For the text-containing cell, return its midpoint in (X, Y) coordinate format. 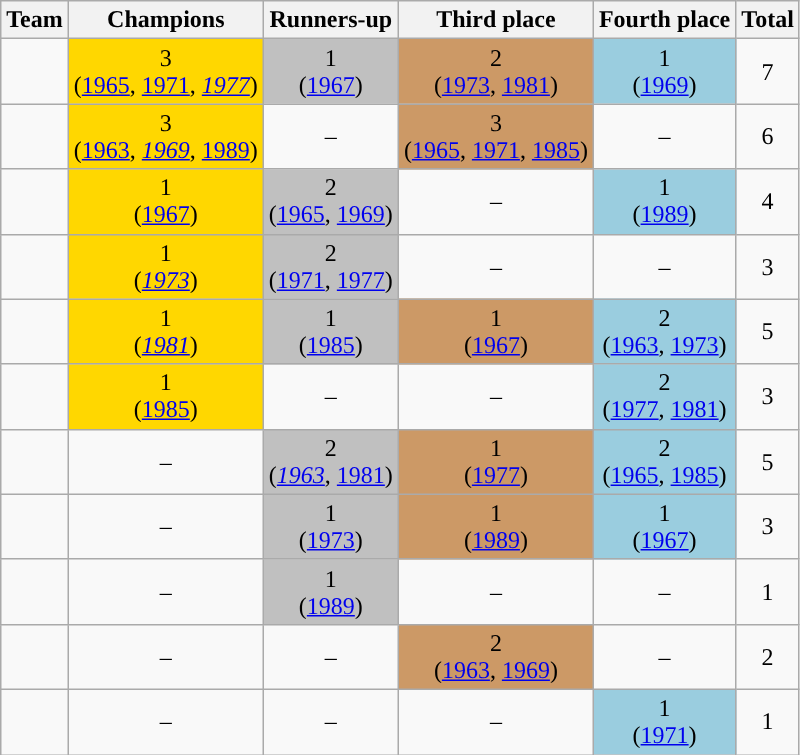
Team (35, 20)
1(1971) (664, 722)
2(1973, 1981) (496, 72)
2(1971, 1977) (330, 266)
Champions (166, 20)
6 (768, 136)
Total (768, 20)
3(1965, 1971, 1977) (166, 72)
Fourth place (664, 20)
1(1969) (664, 72)
2 (768, 656)
2(1965, 1985) (664, 462)
7 (768, 72)
1(1977) (496, 462)
2(1965, 1969) (330, 202)
2(1963, 1981) (330, 462)
Third place (496, 20)
2(1977, 1981) (664, 396)
3(1965, 1971, 1985) (496, 136)
4 (768, 202)
1(1981) (166, 332)
2(1963, 1969) (496, 656)
3(1963, 1969, 1989) (166, 136)
Runners-up (330, 20)
2(1963, 1973) (664, 332)
